Return the [x, y] coordinate for the center point of the cell that contains the specified text.  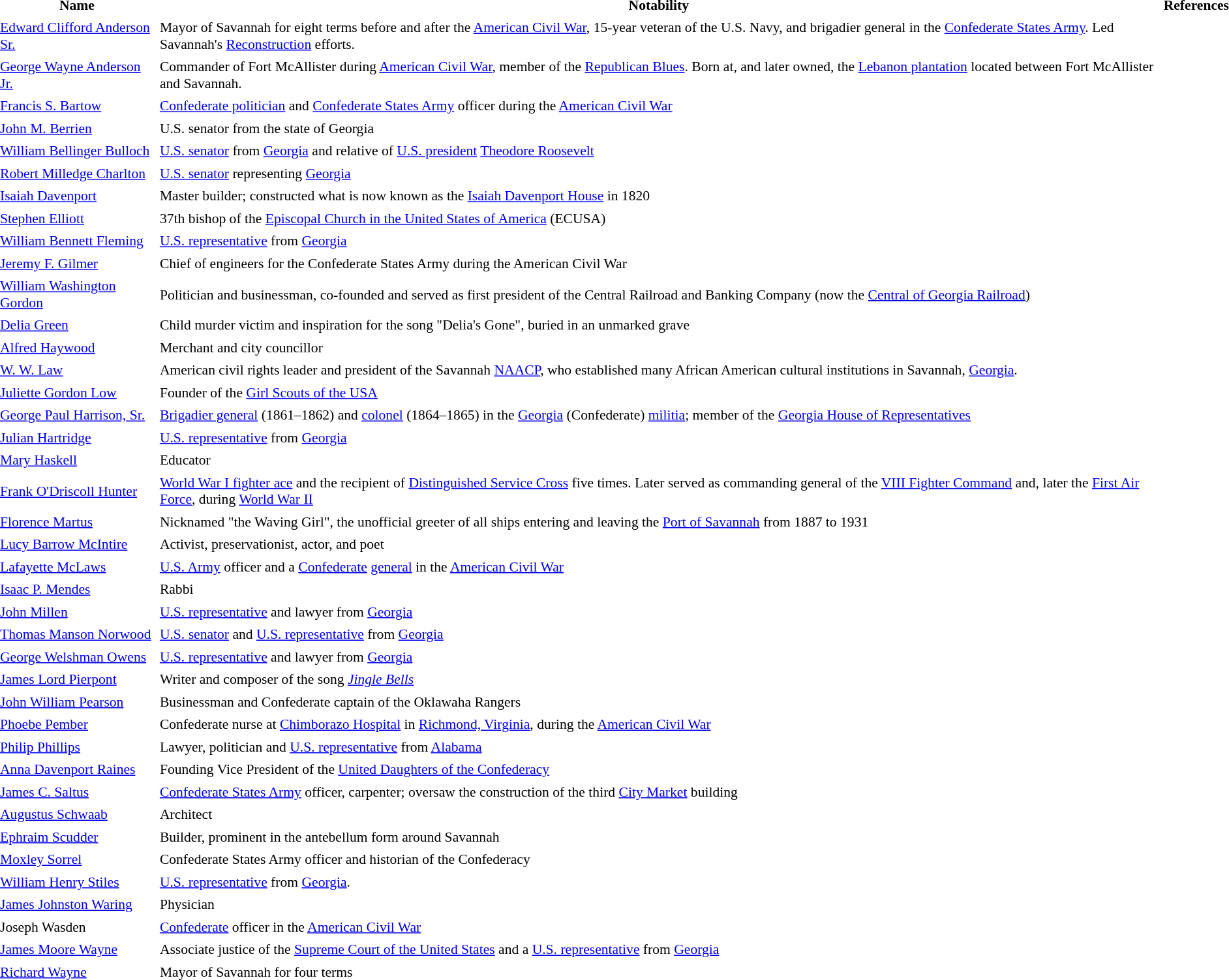
U.S. senator and U.S. representative from Georgia [659, 634]
Nicknamed "the Waving Girl", the unofficial greeter of all ships entering and leaving the Port of Savannah from 1887 to 1931 [659, 522]
Confederate nurse at Chimborazo Hospital in Richmond, Virginia, during the American Civil War [659, 724]
Physician [659, 904]
Confederate States Army officer and historian of the Confederacy [659, 860]
Confederate politician and Confederate States Army officer during the American Civil War [659, 106]
Founder of the Girl Scouts of the USA [659, 393]
Builder, prominent in the antebellum form around Savannah [659, 837]
Activist, preservationist, actor, and poet [659, 544]
Businessman and Confederate captain of the Oklawaha Rangers [659, 702]
Confederate States Army officer, carpenter; oversaw the construction of the third City Market building [659, 792]
U.S. senator representing Georgia [659, 174]
U.S. senator from Georgia and relative of U.S. president Theodore Roosevelt [659, 151]
Brigadier general (1861–1862) and colonel (1864–1865) in the Georgia (Confederate) militia; member of the Georgia House of Representatives [659, 415]
Master builder; constructed what is now known as the Isaiah Davenport House in 1820 [659, 196]
Educator [659, 461]
Child murder victim and inspiration for the song "Delia's Gone", buried in an unmarked grave [659, 325]
Founding Vice President of the United Daughters of the Confederacy [659, 770]
American civil rights leader and president of the Savannah NAACP, who established many African American cultural institutions in Savannah, Georgia. [659, 371]
Writer and composer of the song Jingle Bells [659, 680]
Merchant and city councillor [659, 348]
Architect [659, 814]
Lawyer, politician and U.S. representative from Alabama [659, 747]
Confederate officer in the American Civil War [659, 927]
U.S. representative from Georgia. [659, 882]
Associate justice of the Supreme Court of the United States and a U.S. representative from Georgia [659, 950]
U.S. Army officer and a Confederate general in the American Civil War [659, 567]
37th bishop of the Episcopal Church in the United States of America (ECUSA) [659, 219]
Rabbi [659, 590]
U.S. senator from the state of Georgia [659, 129]
Chief of engineers for the Confederate States Army during the American Civil War [659, 264]
